Return the [x, y] coordinate for the center point of the cell that contains the specified text.  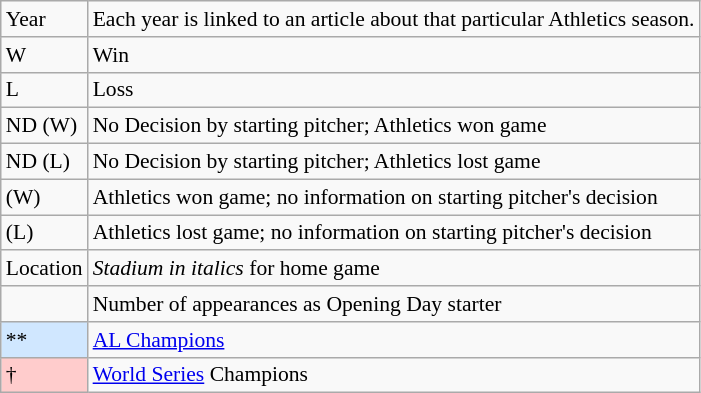
Athletics won game; no information on starting pitcher's decision [394, 197]
(L) [44, 233]
L [44, 90]
Each year is linked to an article about that particular Athletics season. [394, 19]
No Decision by starting pitcher; Athletics lost game [394, 162]
Location [44, 269]
Year [44, 19]
No Decision by starting pitcher; Athletics won game [394, 126]
† [44, 375]
Loss [394, 90]
W [44, 55]
ND (L) [44, 162]
** [44, 340]
(W) [44, 197]
AL Champions [394, 340]
Stadium in italics for home game [394, 269]
ND (W) [44, 126]
Athletics lost game; no information on starting pitcher's decision [394, 233]
Number of appearances as Opening Day starter [394, 304]
Win [394, 55]
World Series Champions [394, 375]
